Search for the cell housing the specified text and yield its [X, Y] center coordinate. 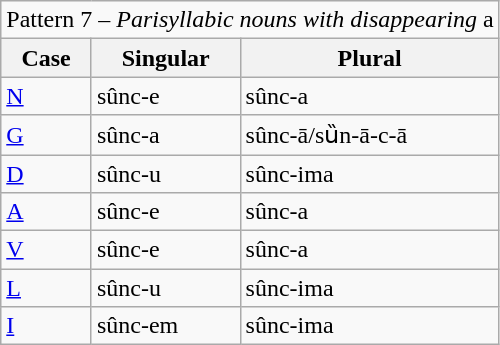
I [46, 326]
N [46, 96]
Case [46, 58]
sûnc-em [166, 326]
sûnc-ā/sȕn-ā-c-ā [370, 135]
D [46, 173]
G [46, 135]
Plural [370, 58]
L [46, 288]
V [46, 250]
A [46, 212]
Singular [166, 58]
Pattern 7 – Parisyllabic nouns with disappearing a [250, 20]
